Provide the [x, y] coordinate of the cell's center where the given text is located.  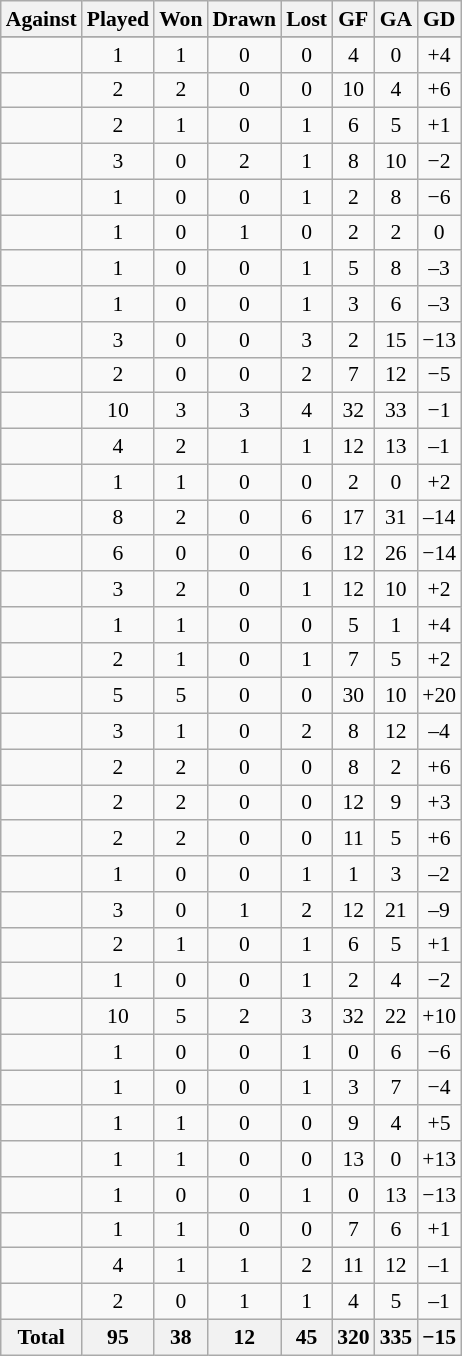
21 [396, 910]
−5 [439, 375]
–2 [439, 874]
−14 [439, 554]
Against [42, 19]
Won [180, 19]
15 [396, 340]
45 [306, 1337]
+3 [439, 803]
+20 [439, 696]
GF [354, 19]
+10 [439, 1017]
−1 [439, 411]
38 [180, 1337]
–14 [439, 518]
Total [42, 1337]
−4 [439, 1088]
Lost [306, 19]
335 [396, 1337]
26 [396, 554]
Played [118, 19]
31 [396, 518]
33 [396, 411]
Drawn [244, 19]
30 [354, 696]
GD [439, 19]
–9 [439, 910]
17 [354, 518]
−15 [439, 1337]
–4 [439, 732]
320 [354, 1337]
+13 [439, 1159]
95 [118, 1337]
22 [396, 1017]
+5 [439, 1124]
GA [396, 19]
